Determine the [X, Y] coordinate at the center of the cell enclosing the given text.  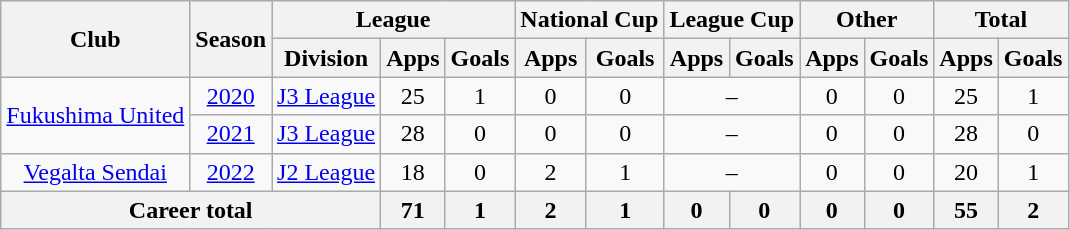
Division [326, 58]
Vegalta Sendai [96, 172]
55 [966, 210]
2020 [231, 96]
71 [413, 210]
Club [96, 39]
National Cup [590, 20]
Total [1001, 20]
Fukushima United [96, 115]
Career total [191, 210]
18 [413, 172]
League Cup [732, 20]
20 [966, 172]
Season [231, 39]
2022 [231, 172]
J2 League [326, 172]
Other [867, 20]
2021 [231, 134]
League [394, 20]
